Output the [x, y] coordinate of the center of the cell containing the given text.  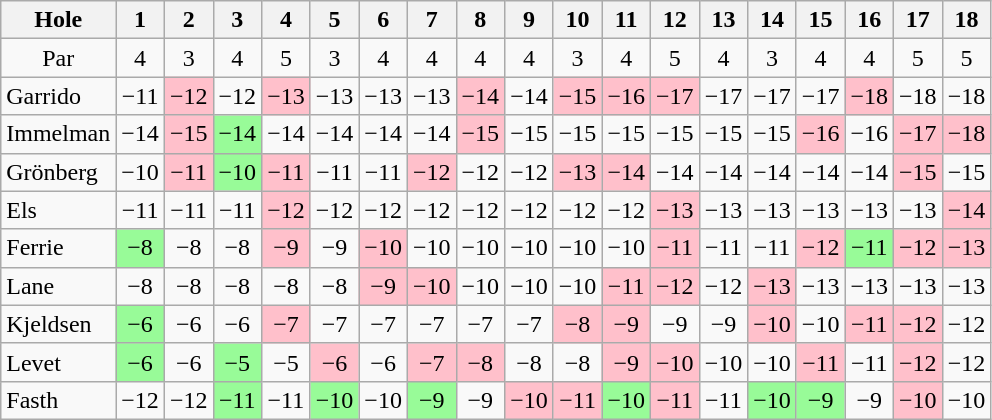
15 [820, 20]
2 [188, 20]
Par [58, 58]
Fasth [58, 400]
Lane [58, 286]
13 [724, 20]
Kjeldsen [58, 324]
9 [530, 20]
1 [140, 20]
14 [772, 20]
Hole [58, 20]
Immelman [58, 134]
6 [384, 20]
8 [480, 20]
Els [58, 210]
17 [918, 20]
16 [870, 20]
Ferrie [58, 248]
10 [578, 20]
18 [966, 20]
12 [674, 20]
11 [626, 20]
Levet [58, 362]
7 [432, 20]
Grönberg [58, 172]
Garrido [58, 96]
